Return [x, y] of the center of cell containing provided text 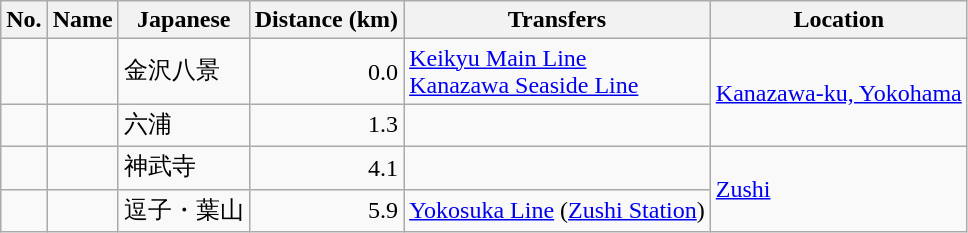
六浦 [184, 126]
Zushi [838, 188]
5.9 [326, 210]
Yokosuka Line (Zushi Station) [558, 210]
逗子・葉山 [184, 210]
Distance (km) [326, 20]
1.3 [326, 126]
Japanese [184, 20]
Kanazawa-ku, Yokohama [838, 93]
Location [838, 20]
4.1 [326, 168]
神武寺 [184, 168]
Transfers [558, 20]
No. [24, 20]
金沢八景 [184, 72]
0.0 [326, 72]
Keikyu Main LineKanazawa Seaside Line [558, 72]
Name [82, 20]
